Return the [X, Y] coordinate for the center point of the cell that contains the specified text.  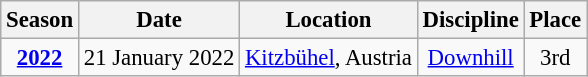
Location [329, 20]
Date [158, 20]
Discipline [470, 20]
Season [40, 20]
Place [555, 20]
2022 [40, 58]
Downhill [470, 58]
3rd [555, 58]
Kitzbühel, Austria [329, 58]
21 January 2022 [158, 58]
